Pinpoint the cell where the given text exists, returning its [x, y] midpoint coordinate. 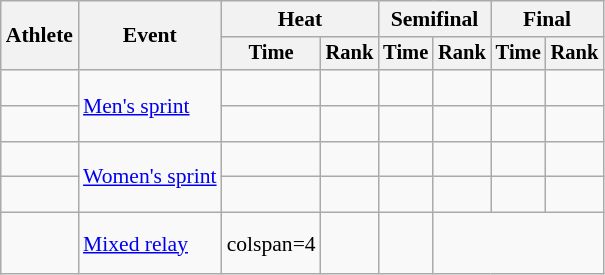
Semifinal [434, 19]
Mixed relay [150, 244]
Final [547, 19]
Women's sprint [150, 178]
Event [150, 36]
Athlete [40, 36]
Men's sprint [150, 106]
colspan=4 [272, 244]
Heat [300, 19]
